From the cell containing the given text, extract its center point as [X, Y] coordinate. 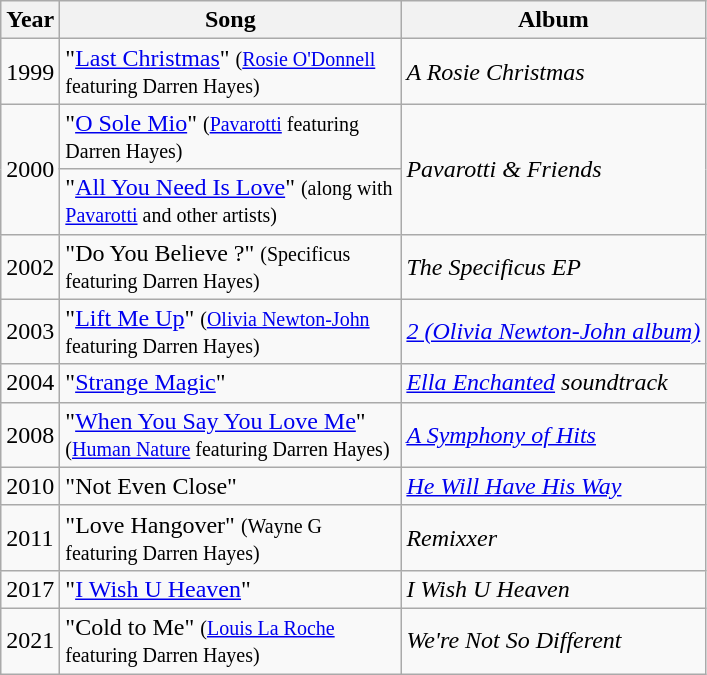
"O Sole Mio" (Pavarotti featuring Darren Hayes) [230, 136]
2 (Olivia Newton-John album) [554, 332]
A Symphony of Hits [554, 434]
2003 [30, 332]
2017 [30, 589]
Ella Enchanted soundtrack [554, 383]
The Specificus EP [554, 266]
2010 [30, 486]
"When You Say You Love Me" (Human Nature featuring Darren Hayes) [230, 434]
"Last Christmas" (Rosie O'Donnell featuring Darren Hayes) [230, 72]
Album [554, 20]
2011 [30, 538]
"Strange Magic" [230, 383]
"Lift Me Up" (Olivia Newton-John featuring Darren Hayes) [230, 332]
1999 [30, 72]
2021 [30, 640]
2000 [30, 169]
2004 [30, 383]
He Will Have His Way [554, 486]
I Wish U Heaven [554, 589]
"Cold to Me" (Louis La Roche featuring Darren Hayes) [230, 640]
Song [230, 20]
"Love Hangover" (Wayne G featuring Darren Hayes) [230, 538]
Year [30, 20]
"All You Need Is Love" (along with Pavarotti and other artists) [230, 202]
"I Wish U Heaven" [230, 589]
2008 [30, 434]
"Do You Believe ?" (Specificus featuring Darren Hayes) [230, 266]
Remixxer [554, 538]
2002 [30, 266]
Pavarotti & Friends [554, 169]
A Rosie Christmas [554, 72]
"Not Even Close" [230, 486]
We're Not So Different [554, 640]
